Output the (X, Y) coordinate of the center of the cell containing the given text.  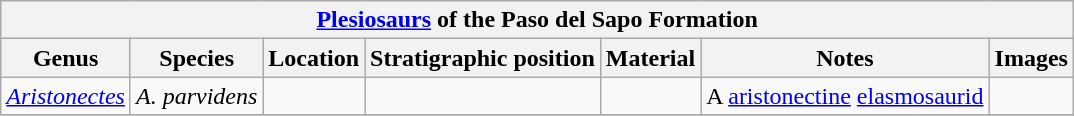
Aristonectes (66, 96)
Species (196, 58)
Location (314, 58)
Images (1031, 58)
A. parvidens (196, 96)
Stratigraphic position (483, 58)
Genus (66, 58)
Plesiosaurs of the Paso del Sapo Formation (538, 20)
A aristonectine elasmosaurid (845, 96)
Material (650, 58)
Notes (845, 58)
